Return the [x, y] coordinate for the center point of the cell that contains the specified text.  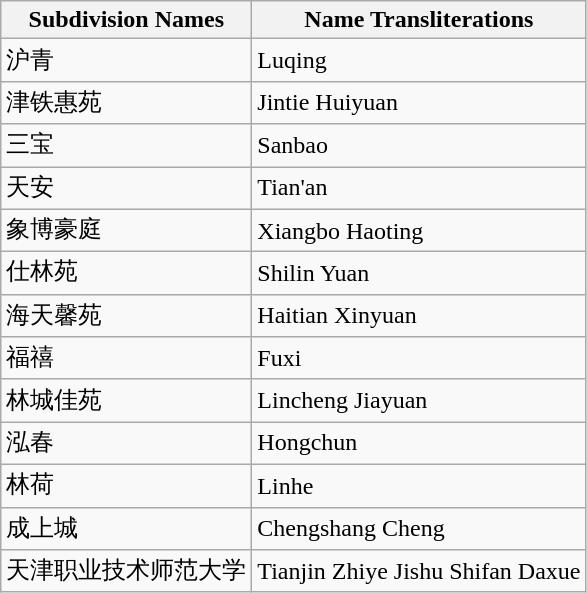
Hongchun [419, 444]
Jintie Huiyuan [419, 102]
成上城 [126, 528]
Chengshang Cheng [419, 528]
林城佳苑 [126, 400]
Luqing [419, 60]
海天馨苑 [126, 316]
沪青 [126, 60]
福禧 [126, 358]
Subdivision Names [126, 20]
仕林苑 [126, 274]
Lincheng Jiayuan [419, 400]
象博豪庭 [126, 230]
Sanbao [419, 146]
泓春 [126, 444]
Fuxi [419, 358]
Shilin Yuan [419, 274]
Tianjin Zhiye Jishu Shifan Daxue [419, 572]
Tian'an [419, 188]
Name Transliterations [419, 20]
天津职业技术师范大学 [126, 572]
三宝 [126, 146]
Xiangbo Haoting [419, 230]
Haitian Xinyuan [419, 316]
津铁惠苑 [126, 102]
林荷 [126, 486]
天安 [126, 188]
Linhe [419, 486]
